Return the [x, y] coordinate for the center point of the cell that contains the specified text.  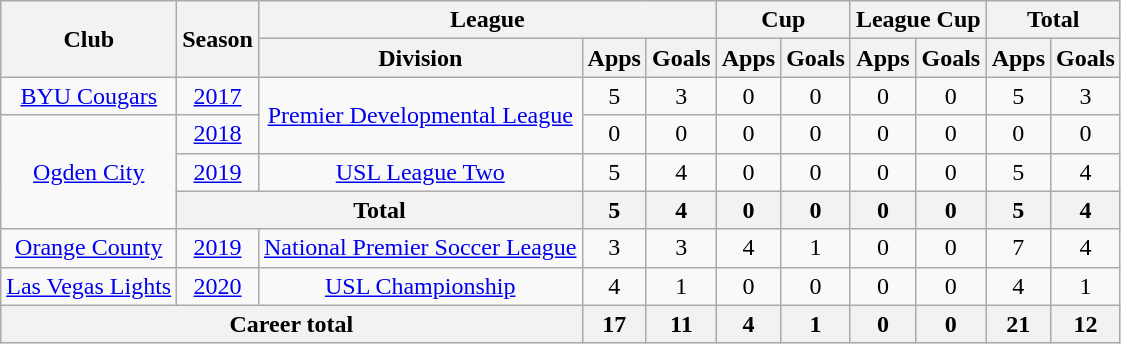
BYU Cougars [89, 96]
Career total [292, 324]
National Premier Soccer League [420, 248]
Club [89, 39]
17 [614, 324]
Division [420, 58]
Las Vegas Lights [89, 286]
2017 [218, 96]
12 [1086, 324]
21 [1018, 324]
Season [218, 39]
League [487, 20]
7 [1018, 248]
USL Championship [420, 286]
2020 [218, 286]
USL League Two [420, 172]
Ogden City [89, 172]
Premier Developmental League [420, 115]
Cup [783, 20]
2018 [218, 134]
League Cup [918, 20]
11 [681, 324]
Orange County [89, 248]
